From the cell containing the given text, extract its center point as [X, Y] coordinate. 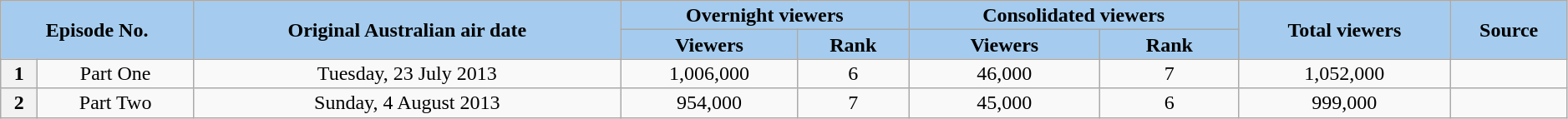
954,000 [709, 103]
45,000 [1004, 103]
1,052,000 [1345, 73]
Original Australian air date [407, 30]
Tuesday, 23 July 2013 [407, 73]
Overnight viewers [764, 15]
Source [1509, 30]
46,000 [1004, 73]
Total viewers [1345, 30]
Episode No. [97, 30]
Part One [115, 73]
1 [19, 73]
2 [19, 103]
Consolidated viewers [1074, 15]
Sunday, 4 August 2013 [407, 103]
1,006,000 [709, 73]
Part Two [115, 103]
999,000 [1345, 103]
